From the cell containing the given text, extract its center point as (x, y) coordinate. 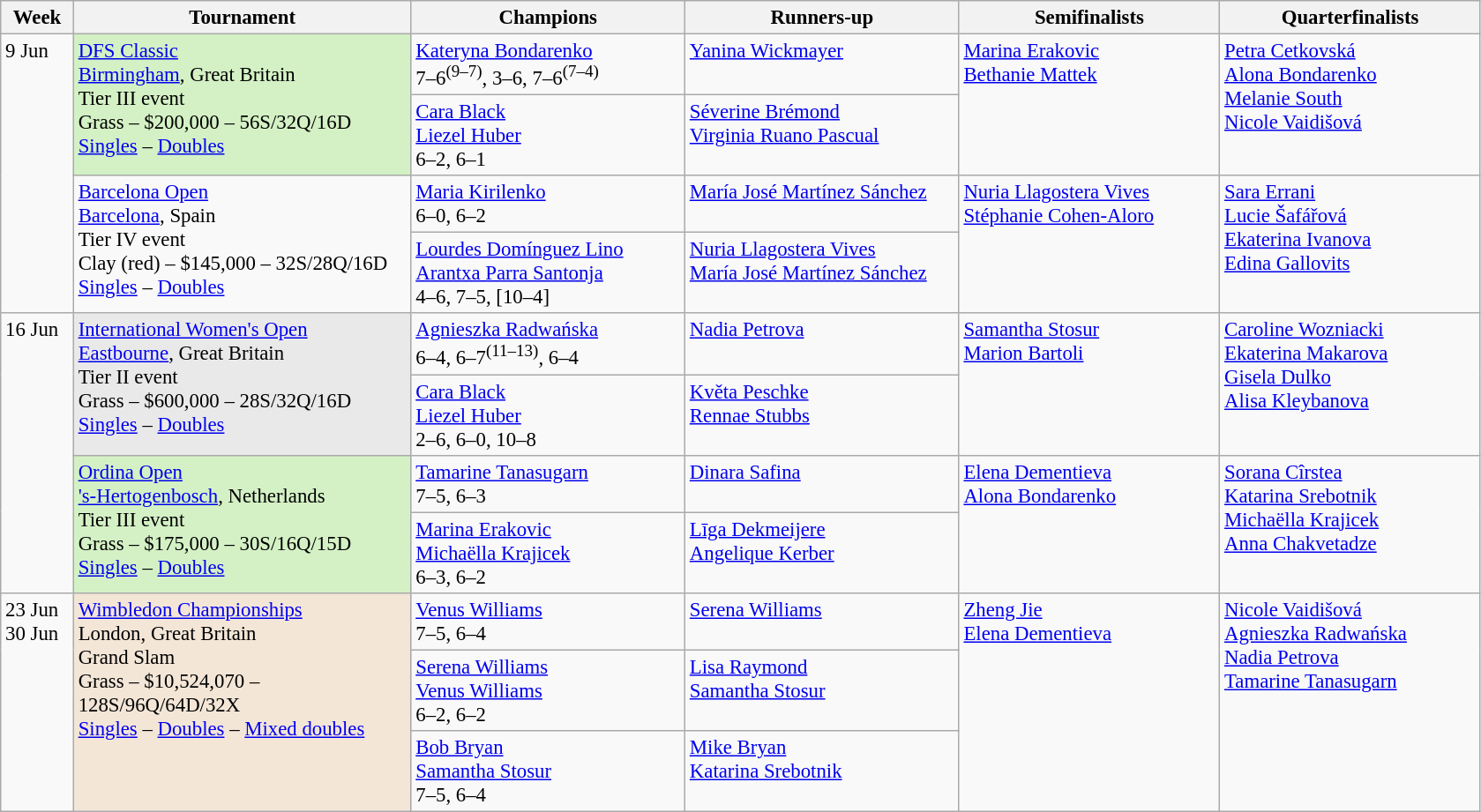
Samantha Stosur Marion Bartoli (1089, 384)
23 Jun30 Jun (37, 702)
Nicole Vaidišová Agnieszka Radwańska Nadia Petrova Tamarine Tanasugarn (1350, 702)
Sorana Cîrstea Katarina Srebotnik Michaëlla Krajicek Anna Chakvetadze (1350, 524)
Wimbledon Championships London, Great BritainGrand Slam Grass – $10,524,070 – 128S/96Q/64D/32XSingles – Doubles – Mixed doubles (242, 702)
Nuria Llagostera Vives María José Martínez Sánchez (822, 273)
Champions (549, 18)
Petra Cetkovská Alona Bondarenko Melanie South Nicole Vaidišová (1350, 106)
Séverine Brémond Virginia Ruano Pascual (822, 136)
Tournament (242, 18)
Kateryna Bondarenko7–6(9–7), 3–6, 7–6(7–4) (549, 65)
Maria Kirilenko6–0, 6–2 (549, 205)
Week (37, 18)
Caroline Wozniacki Ekaterina Makarova Gisela Dulko Alisa Kleybanova (1350, 384)
Līga Dekmeijere Angelique Kerber (822, 553)
Venus Williams7–5, 6–4 (549, 621)
International Women's Open Eastbourne, Great BritainTier II eventGrass – $600,000 – 28S/32Q/16DSingles – Doubles (242, 384)
Ordina Open 's-Hertogenbosch, NetherlandsTier III eventGrass – $175,000 – 30S/16Q/15DSingles – Doubles (242, 524)
Cara Black Liezel Huber6–2, 6–1 (549, 136)
Nadia Petrova (822, 344)
Semifinalists (1089, 18)
Květa Peschke Rennae Stubbs (822, 415)
Barcelona Open Barcelona, Spain Tier IV eventClay (red) – $145,000 – 32S/28Q/16DSingles – Doubles (242, 244)
Mike Bryan Katarina Srebotnik (822, 771)
9 Jun (37, 175)
Nuria Llagostera Vives Stéphanie Cohen-Aloro (1089, 244)
DFS Classic Birmingham, Great BritainTier III eventGrass – $200,000 – 56S/32Q/16DSingles – Doubles (242, 106)
Quarterfinalists (1350, 18)
Marina Erakovic Michaëlla Krajicek6–3, 6–2 (549, 553)
Sara Errani Lucie Šafářová Ekaterina Ivanova Edina Gallovits (1350, 244)
Elena Dementieva Alona Bondarenko (1089, 524)
Runners-up (822, 18)
Agnieszka Radwańska 6–4, 6–7(11–13), 6–4 (549, 344)
Lisa Raymond Samantha Stosur (822, 690)
16 Jun (37, 453)
María José Martínez Sánchez (822, 205)
Serena Williams (822, 621)
Tamarine Tanasugarn7–5, 6–3 (549, 483)
Cara Black Liezel Huber 2–6, 6–0, 10–8 (549, 415)
Lourdes Domínguez Lino Arantxa Parra Santonja4–6, 7–5, [10–4] (549, 273)
Serena Williams Venus Williams6–2, 6–2 (549, 690)
Dinara Safina (822, 483)
Marina Erakovic Bethanie Mattek (1089, 106)
Zheng Jie Elena Dementieva (1089, 702)
Bob Bryan Samantha Stosur7–5, 6–4 (549, 771)
Yanina Wickmayer (822, 65)
